Return (x, y) of the center of cell containing provided text 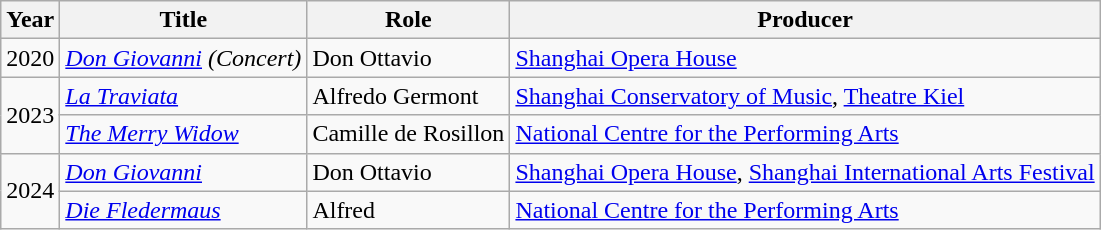
Alfred (408, 210)
La Traviata (184, 96)
Die Fledermaus (184, 210)
Camille de Rosillon (408, 134)
Shanghai Conservatory of Music, Theatre Kiel (805, 96)
Role (408, 20)
The Merry Widow (184, 134)
2023 (30, 115)
2024 (30, 191)
2020 (30, 58)
Don Giovanni (Concert) (184, 58)
Year (30, 20)
Shanghai Opera House (805, 58)
Alfredo Germont (408, 96)
Producer (805, 20)
Title (184, 20)
Shanghai Opera House, Shanghai International Arts Festival (805, 172)
Don Giovanni (184, 172)
